From the cell containing the given text, extract its center point as [X, Y] coordinate. 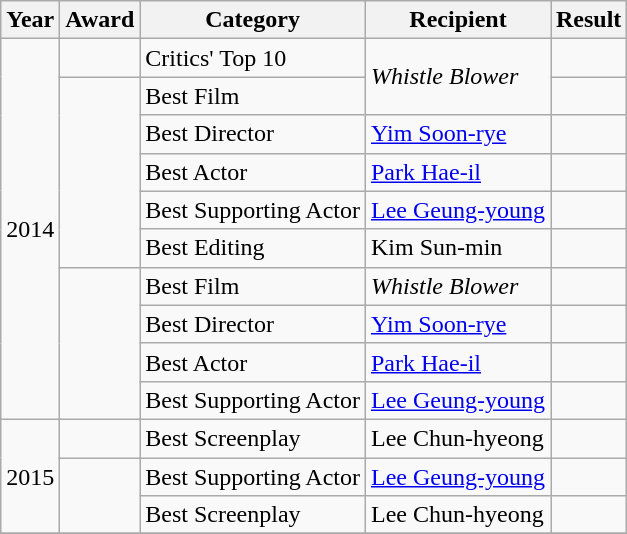
Kim Sun-min [458, 248]
Result [588, 20]
2015 [30, 476]
2014 [30, 230]
Critics' Top 10 [253, 58]
Category [253, 20]
Best Editing [253, 248]
Award [100, 20]
Year [30, 20]
Recipient [458, 20]
